Capture the cell that displays the provided text and extract its [X, Y] central coordinate. 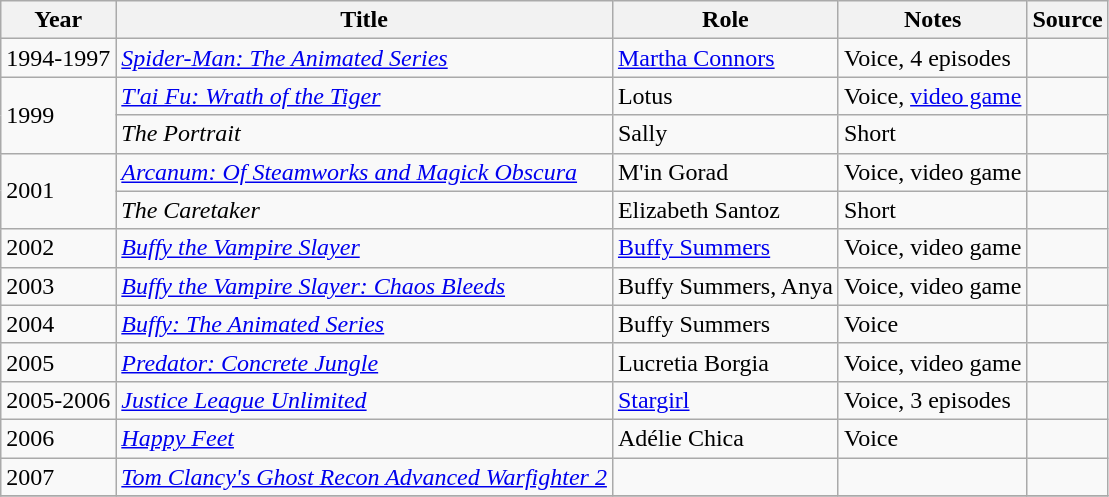
Justice League Unlimited [364, 400]
Buffy the Vampire Slayer [364, 248]
Spider-Man: The Animated Series [364, 58]
2004 [58, 324]
T'ai Fu: Wrath of the Tiger [364, 96]
Buffy the Vampire Slayer: Chaos Bleeds [364, 286]
Voice, 4 episodes [932, 58]
2006 [58, 438]
Sally [725, 134]
Voice, 3 episodes [932, 400]
Year [58, 20]
2003 [58, 286]
Martha Connors [725, 58]
2005-2006 [58, 400]
1999 [58, 115]
The Caretaker [364, 210]
Buffy: The Animated Series [364, 324]
Role [725, 20]
Predator: Concrete Jungle [364, 362]
Arcanum: Of Steamworks and Magick Obscura [364, 172]
Adélie Chica [725, 438]
Lucretia Borgia [725, 362]
2007 [58, 477]
Elizabeth Santoz [725, 210]
Lotus [725, 96]
Buffy Summers, Anya [725, 286]
2001 [58, 191]
1994-1997 [58, 58]
M'in Gorad [725, 172]
Notes [932, 20]
Happy Feet [364, 438]
2005 [58, 362]
Stargirl [725, 400]
Title [364, 20]
Source [1068, 20]
Tom Clancy's Ghost Recon Advanced Warfighter 2 [364, 477]
The Portrait [364, 134]
2002 [58, 248]
